Output the [x, y] coordinate of the center of the cell containing the given text.  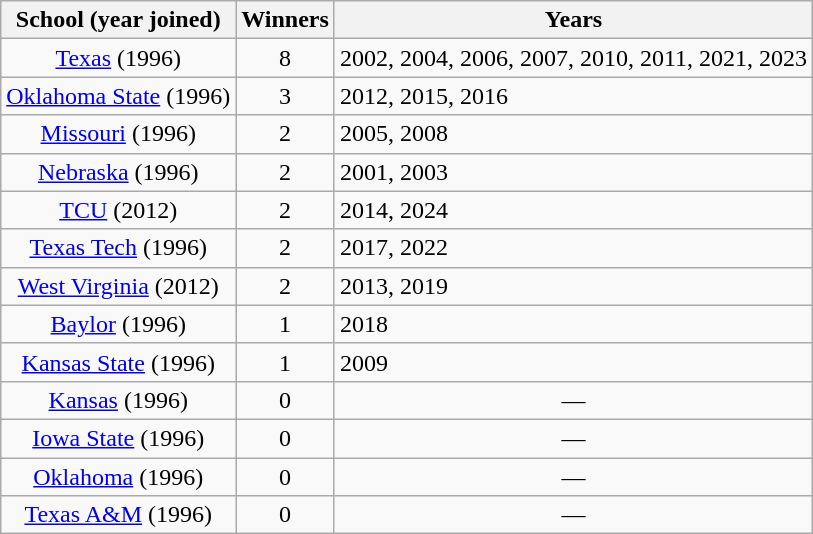
Missouri (1996) [118, 134]
Kansas (1996) [118, 400]
Texas A&M (1996) [118, 515]
Texas Tech (1996) [118, 248]
2005, 2008 [573, 134]
2014, 2024 [573, 210]
Baylor (1996) [118, 324]
Winners [286, 20]
2001, 2003 [573, 172]
Kansas State (1996) [118, 362]
Texas (1996) [118, 58]
2018 [573, 324]
2017, 2022 [573, 248]
2002, 2004, 2006, 2007, 2010, 2011, 2021, 2023 [573, 58]
3 [286, 96]
Nebraska (1996) [118, 172]
TCU (2012) [118, 210]
School (year joined) [118, 20]
West Virginia (2012) [118, 286]
2012, 2015, 2016 [573, 96]
Oklahoma State (1996) [118, 96]
Iowa State (1996) [118, 438]
2009 [573, 362]
Years [573, 20]
2013, 2019 [573, 286]
8 [286, 58]
Oklahoma (1996) [118, 477]
